Locate the cell with the specified text and output its (X, Y) center coordinate. 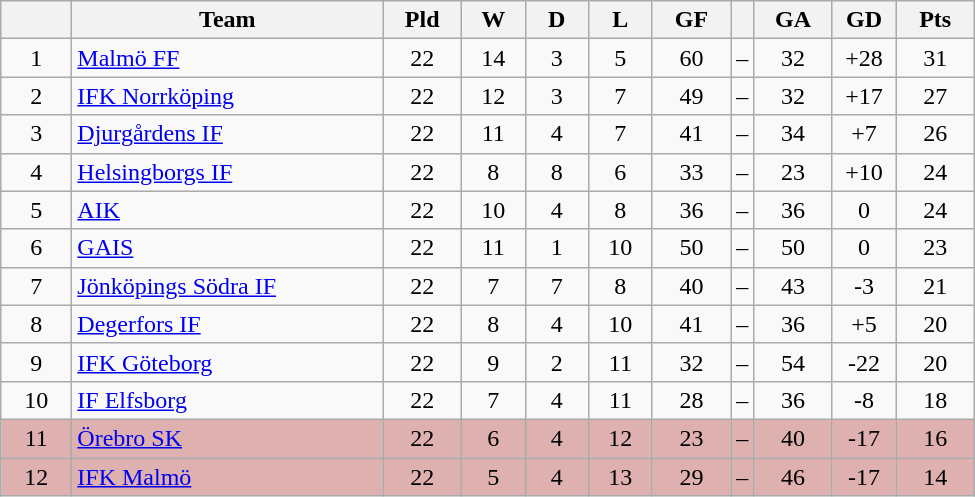
GA (794, 20)
GAIS (228, 248)
IFK Malmö (228, 477)
+17 (864, 96)
L (621, 20)
21 (936, 286)
27 (936, 96)
29 (692, 477)
IFK Göteborg (228, 362)
+28 (864, 58)
Djurgårdens IF (228, 134)
26 (936, 134)
W (493, 20)
Jönköpings Södra IF (228, 286)
Team (228, 20)
+10 (864, 172)
GF (692, 20)
GD (864, 20)
Degerfors IF (228, 324)
Helsingborgs IF (228, 172)
54 (794, 362)
49 (692, 96)
+7 (864, 134)
Malmö FF (228, 58)
43 (794, 286)
33 (692, 172)
IFK Norrköping (228, 96)
D (557, 20)
+5 (864, 324)
60 (692, 58)
AIK (228, 210)
16 (936, 438)
46 (794, 477)
Pld (422, 20)
Örebro SK (228, 438)
Pts (936, 20)
13 (621, 477)
-3 (864, 286)
18 (936, 400)
31 (936, 58)
28 (692, 400)
34 (794, 134)
-8 (864, 400)
IF Elfsborg (228, 400)
-22 (864, 362)
